Search for the cell housing the specified text and yield its (X, Y) center coordinate. 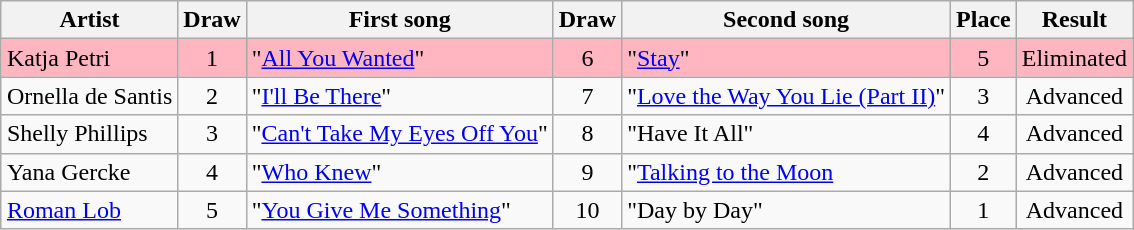
"Who Knew" (400, 172)
First song (400, 20)
7 (587, 96)
"Talking to the Moon (786, 172)
6 (587, 58)
"All You Wanted" (400, 58)
8 (587, 134)
"Love the Way You Lie (Part II)" (786, 96)
"I'll Be There" (400, 96)
Artist (89, 20)
Place (984, 20)
Second song (786, 20)
Shelly Phillips (89, 134)
"Stay" (786, 58)
"Day by Day" (786, 210)
Eliminated (1074, 58)
Yana Gercke (89, 172)
Ornella de Santis (89, 96)
Katja Petri (89, 58)
"You Give Me Something" (400, 210)
9 (587, 172)
"Have It All" (786, 134)
"Can't Take My Eyes Off You" (400, 134)
10 (587, 210)
Result (1074, 20)
Roman Lob (89, 210)
